For the text-containing cell, return its midpoint in (X, Y) coordinate format. 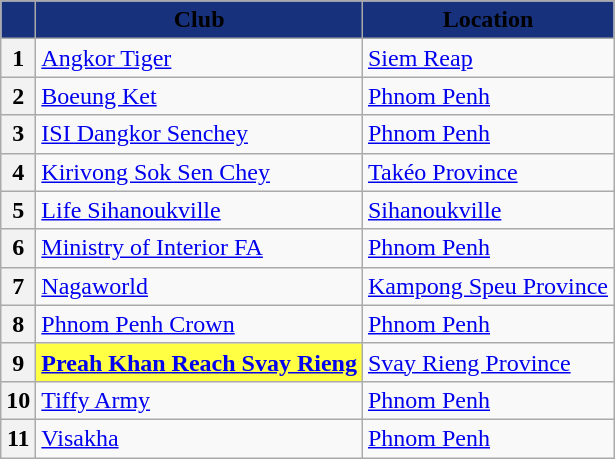
3 (18, 134)
Takéo Province (488, 172)
1 (18, 58)
Phnom Penh Crown (200, 324)
5 (18, 210)
Angkor Tiger (200, 58)
Kirivong Sok Sen Chey (200, 172)
Life Sihanoukville (200, 210)
Boeung Ket (200, 96)
ISI Dangkor Senchey (200, 134)
Ministry of Interior FA (200, 248)
4 (18, 172)
Club (200, 20)
9 (18, 362)
Siem Reap (488, 58)
Tiffy Army (200, 400)
Preah Khan Reach Svay Rieng (200, 362)
8 (18, 324)
Location (488, 20)
Nagaworld (200, 286)
Sihanoukville (488, 210)
Svay Rieng Province (488, 362)
Visakha (200, 438)
11 (18, 438)
7 (18, 286)
2 (18, 96)
6 (18, 248)
Kampong Speu Province (488, 286)
10 (18, 400)
